Capture the cell that displays the provided text and extract its (X, Y) central coordinate. 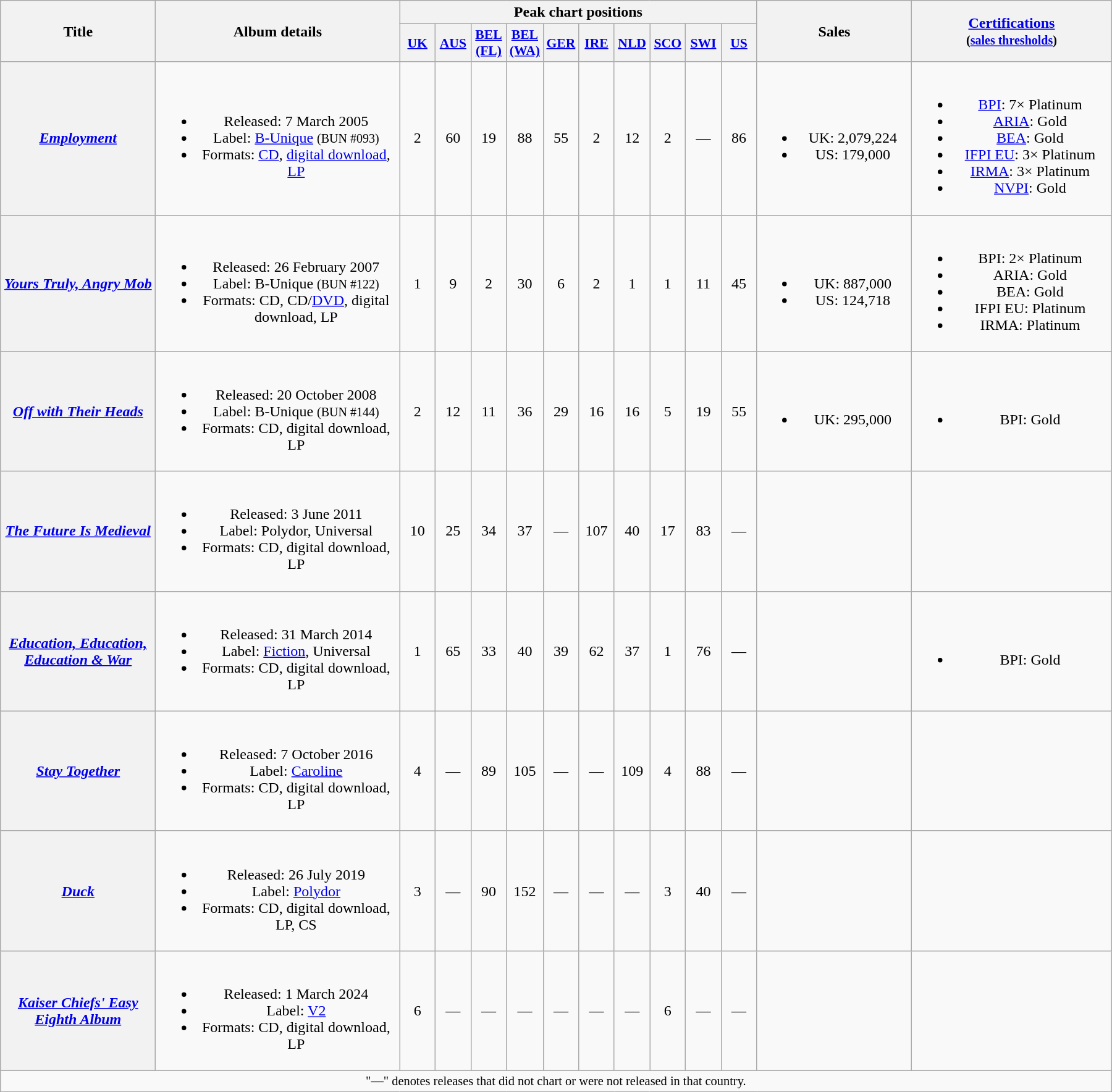
BEL(WA) (525, 43)
45 (739, 283)
Stay Together (78, 771)
36 (525, 411)
NLD (632, 43)
Title (78, 31)
BEL(FL) (489, 43)
34 (489, 531)
Released: 26 July 2019Label: PolydorFormats: CD, digital download, LP, CS (278, 891)
Released: 7 March 2005Label: B-Unique (BUN #093)Formats: CD, digital download, LP (278, 138)
BPI: 2× PlatinumARIA: GoldBEA: GoldIFPI EU: PlatinumIRMA: Platinum (1012, 283)
Off with Their Heads (78, 411)
GER (561, 43)
152 (525, 891)
65 (453, 651)
Released: 3 June 2011Label: Polydor, UniversalFormats: CD, digital download, LP (278, 531)
UK: 295,000 (834, 411)
Certifications(sales thresholds) (1012, 31)
Education, Education, Education & War (78, 651)
Released: 1 March 2024Label: V2Formats: CD, digital download, LP (278, 1010)
30 (525, 283)
Yours Truly, Angry Mob (78, 283)
76 (704, 651)
Sales (834, 31)
Duck (78, 891)
Kaiser Chiefs' Easy Eighth Album (78, 1010)
AUS (453, 43)
5 (668, 411)
107 (597, 531)
Released: 20 October 2008Label: B-Unique (BUN #144)Formats: CD, digital download, LP (278, 411)
60 (453, 138)
86 (739, 138)
17 (668, 531)
83 (704, 531)
UK: 887,000US: 124,718 (834, 283)
SCO (668, 43)
Album details (278, 31)
The Future Is Medieval (78, 531)
IRE (597, 43)
39 (561, 651)
Peak chart positions (578, 12)
US (739, 43)
89 (489, 771)
62 (597, 651)
10 (418, 531)
UK (418, 43)
90 (489, 891)
UK: 2,079,224US: 179,000 (834, 138)
Employment (78, 138)
SWI (704, 43)
9 (453, 283)
33 (489, 651)
29 (561, 411)
109 (632, 771)
Released: 7 October 2016Label: CarolineFormats: CD, digital download, LP (278, 771)
Released: 31 March 2014Label: Fiction, UniversalFormats: CD, digital download, LP (278, 651)
BPI: 7× PlatinumARIA: GoldBEA: GoldIFPI EU: 3× PlatinumIRMA: 3× PlatinumNVPI: Gold (1012, 138)
Released: 26 February 2007Label: B-Unique (BUN #122)Formats: CD, CD/DVD, digital download, LP (278, 283)
"—" denotes releases that did not chart or were not released in that country. (556, 1081)
105 (525, 771)
25 (453, 531)
